Determine the [X, Y] coordinate at the center of the cell enclosing the given text.  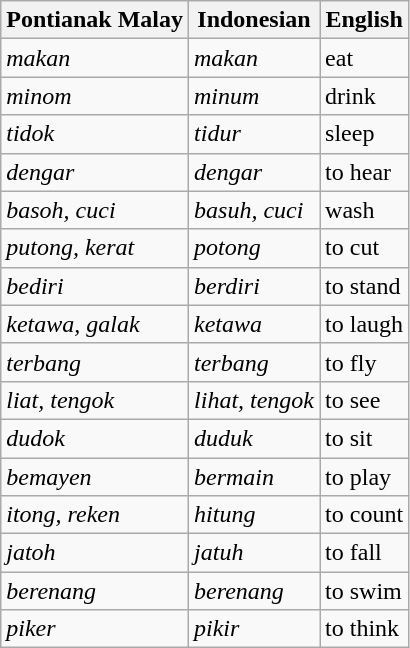
to think [364, 629]
pikir [254, 629]
to hear [364, 172]
hitung [254, 515]
jatoh [95, 553]
Pontianak Malay [95, 20]
jatuh [254, 553]
to swim [364, 591]
to laugh [364, 324]
lihat, tengok [254, 400]
to play [364, 477]
duduk [254, 438]
basuh, cuci [254, 210]
sleep [364, 134]
to sit [364, 438]
tidur [254, 134]
to fly [364, 362]
drink [364, 96]
dudok [95, 438]
ketawa, galak [95, 324]
to cut [364, 248]
liat, tengok [95, 400]
to fall [364, 553]
putong, kerat [95, 248]
English [364, 20]
itong, reken [95, 515]
to count [364, 515]
piker [95, 629]
berdiri [254, 286]
basoh, cuci [95, 210]
potong [254, 248]
wash [364, 210]
to see [364, 400]
bemayen [95, 477]
minom [95, 96]
minum [254, 96]
Indonesian [254, 20]
to stand [364, 286]
ketawa [254, 324]
tidok [95, 134]
bermain [254, 477]
eat [364, 58]
bediri [95, 286]
